Pinpoint the cell where the given text exists, returning its [X, Y] midpoint coordinate. 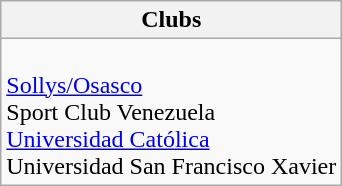
Sollys/Osasco Sport Club Venezuela Universidad Católica Universidad San Francisco Xavier [172, 112]
Clubs [172, 20]
